Return (x, y) of the center of cell containing provided text 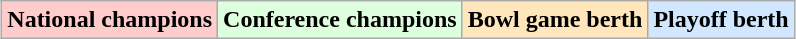
Playoff berth (721, 20)
National champions (110, 20)
Conference champions (340, 20)
Bowl game berth (555, 20)
